Identify which cell holds the provided text, then report its [X, Y] central coordinate. 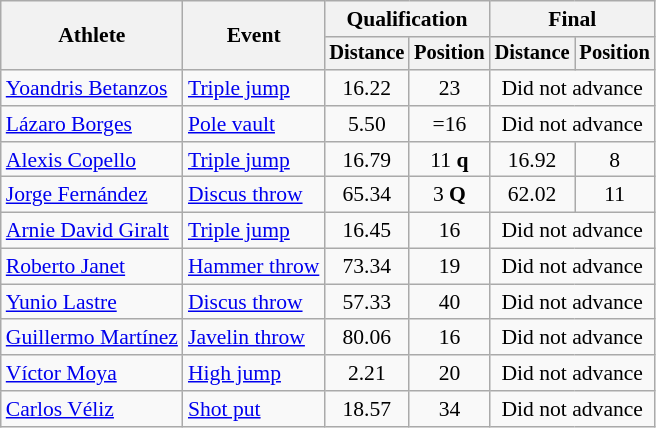
8 [614, 160]
80.06 [366, 338]
Guillermo Martínez [92, 338]
Lázaro Borges [92, 124]
19 [449, 267]
3 Q [449, 195]
34 [449, 409]
Arnie David Giralt [92, 231]
16.22 [366, 88]
57.33 [366, 302]
16.92 [532, 160]
Carlos Véliz [92, 409]
23 [449, 88]
Final [572, 19]
62.02 [532, 195]
Athlete [92, 36]
=16 [449, 124]
16.79 [366, 160]
Alexis Copello [92, 160]
20 [449, 373]
16.45 [366, 231]
5.50 [366, 124]
18.57 [366, 409]
11 q [449, 160]
Hammer throw [254, 267]
High jump [254, 373]
Víctor Moya [92, 373]
65.34 [366, 195]
73.34 [366, 267]
Yoandris Betanzos [92, 88]
Pole vault [254, 124]
Yunio Lastre [92, 302]
Qualification [406, 19]
Jorge Fernández [92, 195]
40 [449, 302]
Event [254, 36]
Javelin throw [254, 338]
Shot put [254, 409]
Roberto Janet [92, 267]
2.21 [366, 373]
11 [614, 195]
